From the cell containing the given text, extract its center point as (x, y) coordinate. 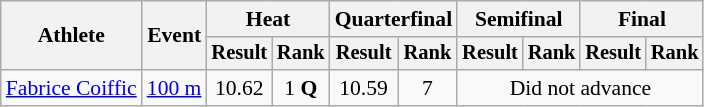
Did not advance (580, 88)
Final (642, 19)
10.62 (239, 88)
Fabrice Coiffic (72, 88)
7 (428, 88)
Heat (268, 19)
100 m (174, 88)
Semifinal (518, 19)
Athlete (72, 36)
10.59 (364, 88)
Quarterfinal (394, 19)
Event (174, 36)
1 Q (301, 88)
